Search for the cell housing the specified text and yield its [X, Y] center coordinate. 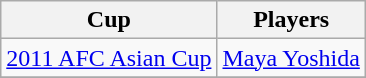
Cup [109, 20]
Players [291, 20]
Maya Yoshida [291, 58]
2011 AFC Asian Cup [109, 58]
